Determine the [x, y] coordinate at the center of the cell enclosing the given text.  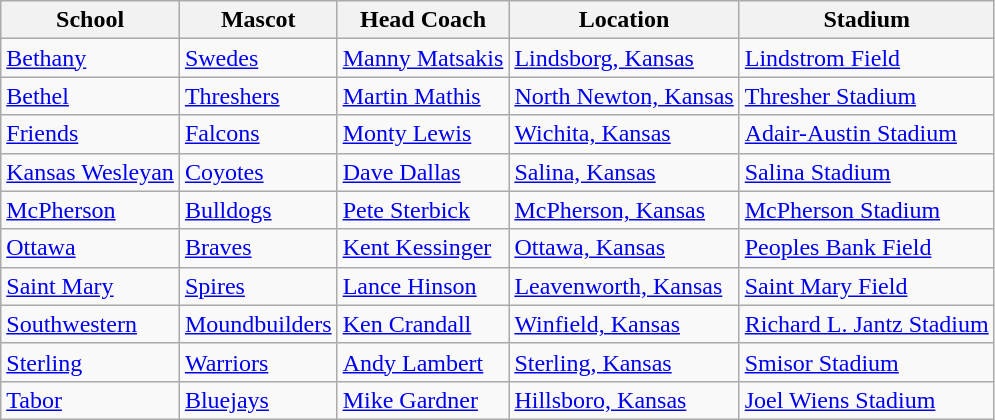
Friends [90, 134]
Mascot [258, 20]
Stadium [866, 20]
Hillsboro, Kansas [624, 400]
Leavenworth, Kansas [624, 286]
Salina, Kansas [624, 172]
Saint Mary Field [866, 286]
Southwestern [90, 324]
Bluejays [258, 400]
Threshers [258, 96]
Bethel [90, 96]
Bulldogs [258, 210]
Moundbuilders [258, 324]
Lance Hinson [423, 286]
Bethany [90, 58]
Ottawa, Kansas [624, 248]
Dave Dallas [423, 172]
Kent Kessinger [423, 248]
Swedes [258, 58]
Warriors [258, 362]
School [90, 20]
Braves [258, 248]
Lindstrom Field [866, 58]
Manny Matsakis [423, 58]
Andy Lambert [423, 362]
Coyotes [258, 172]
Thresher Stadium [866, 96]
Mike Gardner [423, 400]
Richard L. Jantz Stadium [866, 324]
Pete Sterbick [423, 210]
Adair-Austin Stadium [866, 134]
North Newton, Kansas [624, 96]
Joel Wiens Stadium [866, 400]
Winfield, Kansas [624, 324]
Location [624, 20]
Monty Lewis [423, 134]
McPherson Stadium [866, 210]
Sterling [90, 362]
Salina Stadium [866, 172]
Peoples Bank Field [866, 248]
Sterling, Kansas [624, 362]
Smisor Stadium [866, 362]
McPherson, Kansas [624, 210]
Tabor [90, 400]
Saint Mary [90, 286]
Ottawa [90, 248]
Lindsborg, Kansas [624, 58]
Ken Crandall [423, 324]
Wichita, Kansas [624, 134]
McPherson [90, 210]
Head Coach [423, 20]
Martin Mathis [423, 96]
Falcons [258, 134]
Kansas Wesleyan [90, 172]
Spires [258, 286]
